Detect which cell encompasses the target text, then output its [x, y] center coordinate. 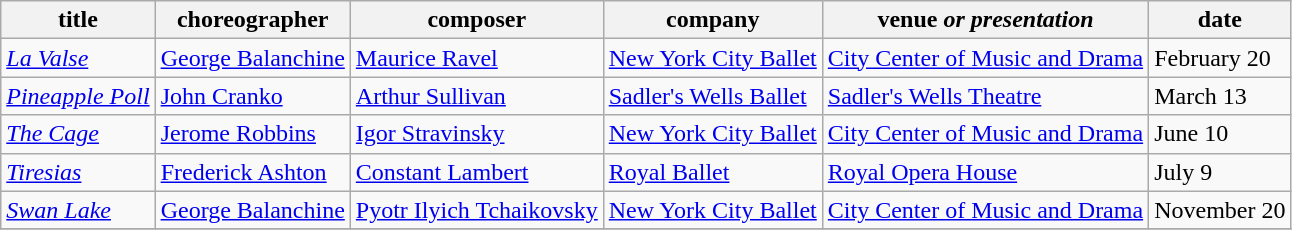
John Cranko [252, 96]
July 9 [1220, 172]
La Valse [78, 58]
Igor Stravinsky [476, 134]
date [1220, 20]
March 13 [1220, 96]
Swan Lake [78, 210]
The Cage [78, 134]
Arthur Sullivan [476, 96]
company [712, 20]
Pineapple Poll [78, 96]
Royal Ballet [712, 172]
venue or presentation [985, 20]
February 20 [1220, 58]
Jerome Robbins [252, 134]
June 10 [1220, 134]
choreographer [252, 20]
Pyotr Ilyich Tchaikovsky [476, 210]
composer [476, 20]
November 20 [1220, 210]
Frederick Ashton [252, 172]
Sadler's Wells Ballet [712, 96]
Maurice Ravel [476, 58]
Tiresias [78, 172]
Sadler's Wells Theatre [985, 96]
title [78, 20]
Royal Opera House [985, 172]
Constant Lambert [476, 172]
